Identify which cell holds the provided text, then report its [X, Y] central coordinate. 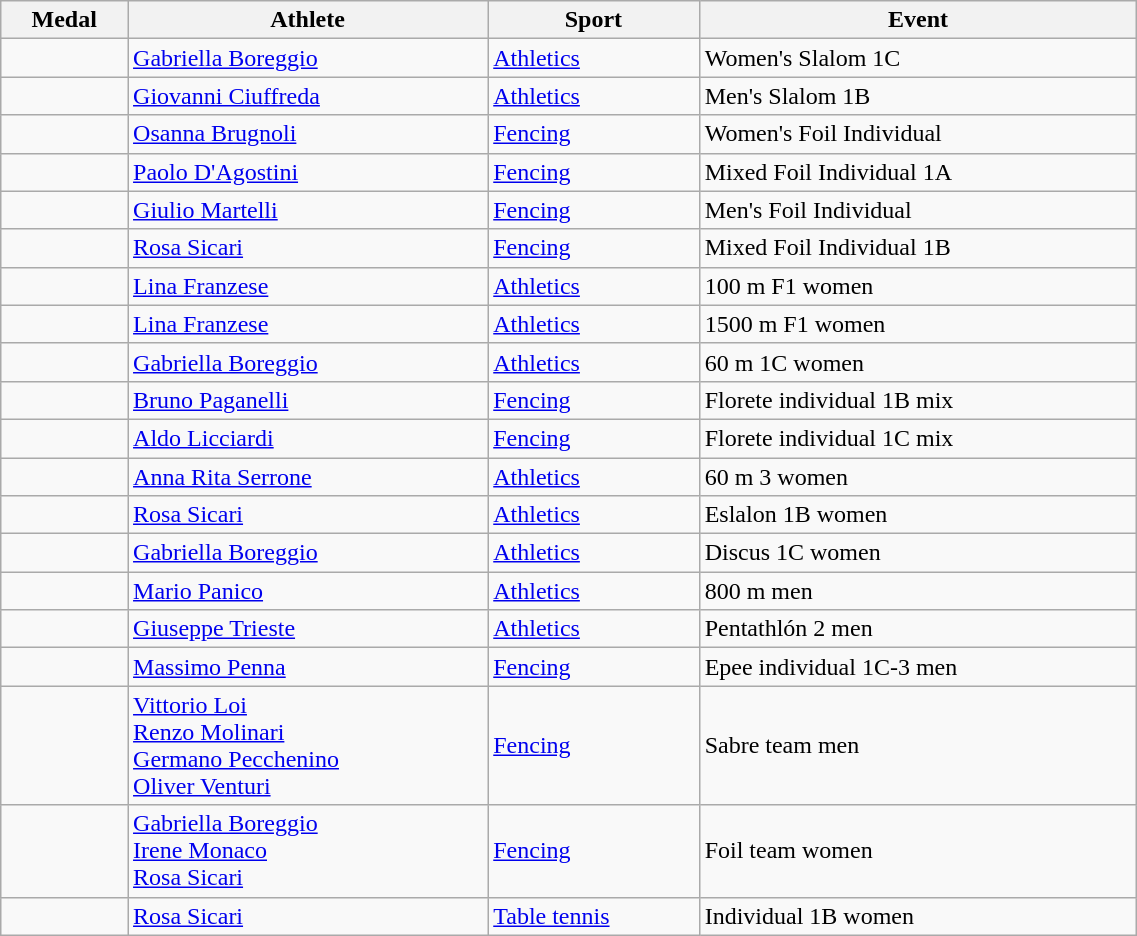
Epee individual 1C-3 men [918, 667]
Eslalon 1B women [918, 515]
Bruno Paganelli [308, 400]
Mixed Foil Individual 1B [918, 248]
800 m men [918, 591]
Men's Slalom 1B [918, 96]
Anna Rita Serrone [308, 477]
100 m F1 women [918, 286]
Women's Foil Individual [918, 134]
Individual 1B women [918, 916]
Foil team women [918, 851]
Mario Panico [308, 591]
Athlete [308, 20]
Florete individual 1C mix [918, 438]
Sabre team men [918, 746]
Event [918, 20]
Men's Foil Individual [918, 210]
Women's Slalom 1C [918, 58]
Giulio Martelli [308, 210]
Medal [64, 20]
Giovanni Ciuffreda [308, 96]
Florete individual 1B mix [918, 400]
Massimo Penna [308, 667]
Sport [594, 20]
1500 m F1 women [918, 324]
Osanna Brugnoli [308, 134]
60 m 3 women [918, 477]
60 m 1C women [918, 362]
Paolo D'Agostini [308, 172]
Giuseppe Trieste [308, 629]
Mixed Foil Individual 1A [918, 172]
Vittorio LoiRenzo MolinariGermano PeccheninoOliver Venturi [308, 746]
Pentathlón 2 men [918, 629]
Gabriella BoreggioIrene MonacoRosa Sicari [308, 851]
Discus 1C women [918, 553]
Aldo Licciardi [308, 438]
Table tennis [594, 916]
